Identify which cell holds the provided text, then report its [X, Y] central coordinate. 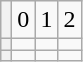
0 [24, 20]
1 [46, 20]
2 [70, 20]
